Identify which cell holds the provided text, then report its [x, y] central coordinate. 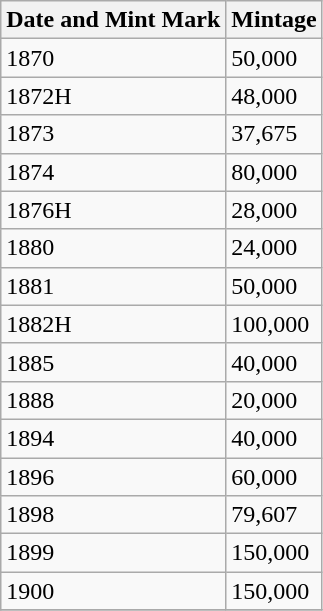
1900 [114, 591]
1874 [114, 172]
1899 [114, 553]
1870 [114, 58]
28,000 [274, 210]
1881 [114, 286]
60,000 [274, 477]
1873 [114, 134]
37,675 [274, 134]
1872H [114, 96]
24,000 [274, 248]
1885 [114, 362]
1894 [114, 438]
1896 [114, 477]
Mintage [274, 20]
79,607 [274, 515]
100,000 [274, 324]
1898 [114, 515]
20,000 [274, 400]
Date and Mint Mark [114, 20]
1876H [114, 210]
1888 [114, 400]
1882H [114, 324]
1880 [114, 248]
80,000 [274, 172]
48,000 [274, 96]
